Return (X, Y) of the center of cell containing provided text 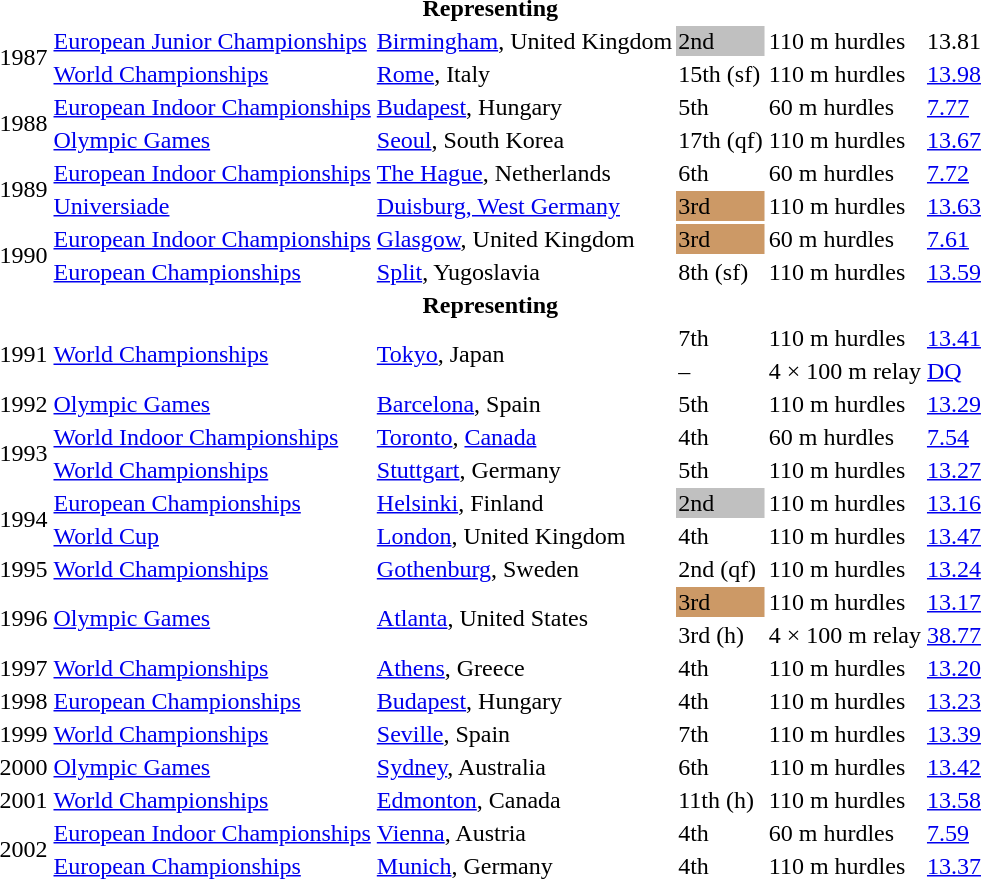
11th (h) (721, 800)
Stuttgart, Germany (524, 470)
Tokyo, Japan (524, 354)
Seoul, South Korea (524, 140)
Glasgow, United Kingdom (524, 239)
European Junior Championships (212, 41)
3rd (h) (721, 635)
Athens, Greece (524, 668)
Toronto, Canada (524, 437)
The Hague, Netherlands (524, 173)
Atlanta, United States (524, 618)
London, United Kingdom (524, 536)
World Cup (212, 536)
2nd (qf) (721, 569)
Vienna, Austria (524, 833)
17th (qf) (721, 140)
Rome, Italy (524, 74)
Helsinki, Finland (524, 503)
Barcelona, Spain (524, 404)
World Indoor Championships (212, 437)
Gothenburg, Sweden (524, 569)
15th (sf) (721, 74)
Birmingham, United Kingdom (524, 41)
Seville, Spain (524, 734)
Edmonton, Canada (524, 800)
Universiade (212, 206)
Split, Yugoslavia (524, 272)
Duisburg, West Germany (524, 206)
– (721, 371)
8th (sf) (721, 272)
Sydney, Australia (524, 767)
